Output the [X, Y] coordinate of the center of the cell containing the given text.  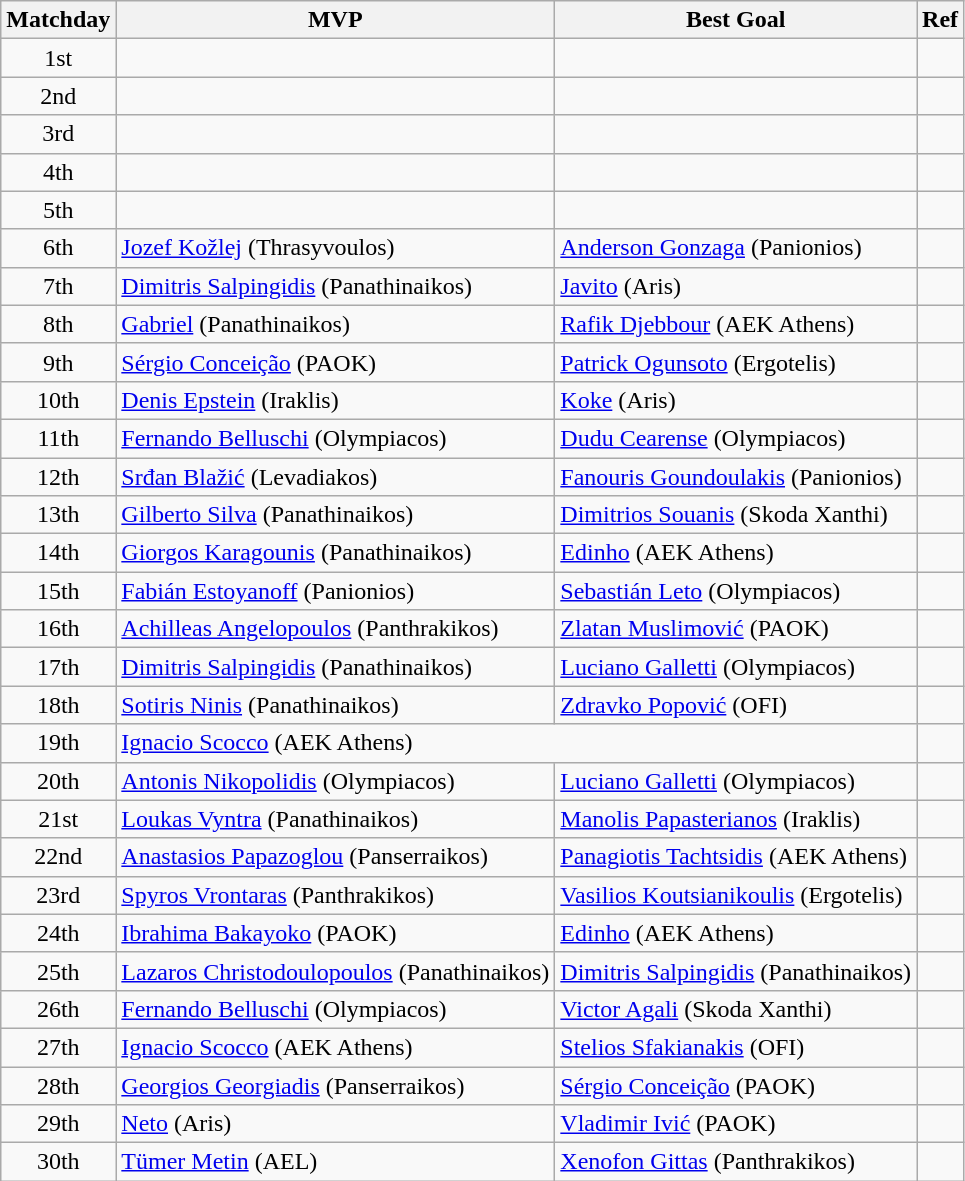
9th [58, 362]
15th [58, 591]
2nd [58, 96]
Zdravko Popović (OFI) [736, 705]
7th [58, 286]
Gilberto Silva (Panathinaikos) [336, 515]
6th [58, 248]
Fanouris Goundoulakis (Panionios) [736, 477]
10th [58, 400]
25th [58, 971]
5th [58, 210]
19th [58, 743]
23rd [58, 895]
30th [58, 1162]
Xenofon Gittas (Panthrakikos) [736, 1162]
Spyros Vrontaras (Panthrakikos) [336, 895]
Matchday [58, 20]
Ref [940, 20]
17th [58, 667]
Vladimir Ivić (PAOK) [736, 1124]
Best Goal [736, 20]
29th [58, 1124]
Sotiris Ninis (Panathinaikos) [336, 705]
Javito (Aris) [736, 286]
28th [58, 1085]
Jozef Kožlej (Thrasyvoulos) [336, 248]
1st [58, 58]
Fabián Estoyanoff (Panionios) [336, 591]
Ibrahima Bakayoko (PAOK) [336, 933]
Rafik Djebbour (AEK Athens) [736, 324]
Patrick Ogunsoto (Ergotelis) [736, 362]
Koke (Aris) [736, 400]
27th [58, 1047]
Manolis Papasterianos (Iraklis) [736, 819]
13th [58, 515]
8th [58, 324]
Zlatan Muslimović (PAOK) [736, 629]
18th [58, 705]
Denis Epstein (Iraklis) [336, 400]
3rd [58, 134]
Anastasios Papazoglou (Panserraikos) [336, 857]
Tümer Metin (AEL) [336, 1162]
21st [58, 819]
20th [58, 781]
16th [58, 629]
Achilleas Angelopoulos (Panthrakikos) [336, 629]
Victor Agali (Skoda Xanthi) [736, 1009]
Loukas Vyntra (Panathinaikos) [336, 819]
Neto (Aris) [336, 1124]
Stelios Sfakianakis (OFI) [736, 1047]
Gabriel (Panathinaikos) [336, 324]
26th [58, 1009]
MVP [336, 20]
Panagiotis Tachtsidis (AEK Athens) [736, 857]
11th [58, 438]
14th [58, 553]
Dudu Cearense (Olympiacos) [736, 438]
12th [58, 477]
Dimitrios Souanis (Skoda Xanthi) [736, 515]
Sebastián Leto (Olympiacos) [736, 591]
Giorgos Karagounis (Panathinaikos) [336, 553]
Lazaros Christodoulopoulos (Panathinaikos) [336, 971]
Anderson Gonzaga (Panionios) [736, 248]
22nd [58, 857]
Srđan Blažić (Levadiakos) [336, 477]
4th [58, 172]
Antonis Nikopolidis (Olympiacos) [336, 781]
24th [58, 933]
Vasilios Koutsianikoulis (Ergotelis) [736, 895]
Georgios Georgiadis (Panserraikos) [336, 1085]
